From the cell containing the given text, extract its center point as (x, y) coordinate. 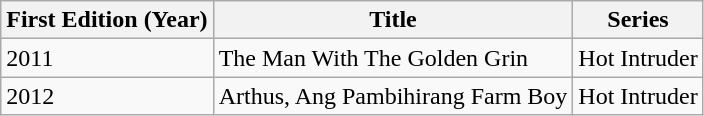
Series (638, 20)
2012 (107, 96)
2011 (107, 58)
Title (393, 20)
First Edition (Year) (107, 20)
Arthus, Ang Pambihirang Farm Boy (393, 96)
The Man With The Golden Grin (393, 58)
